Pinpoint the cell where the given text exists, returning its [x, y] midpoint coordinate. 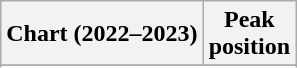
Chart (2022–2023) [102, 34]
Peakposition [249, 34]
